Find where the given text appears and provide that cell's center as (X, Y) coordinate. 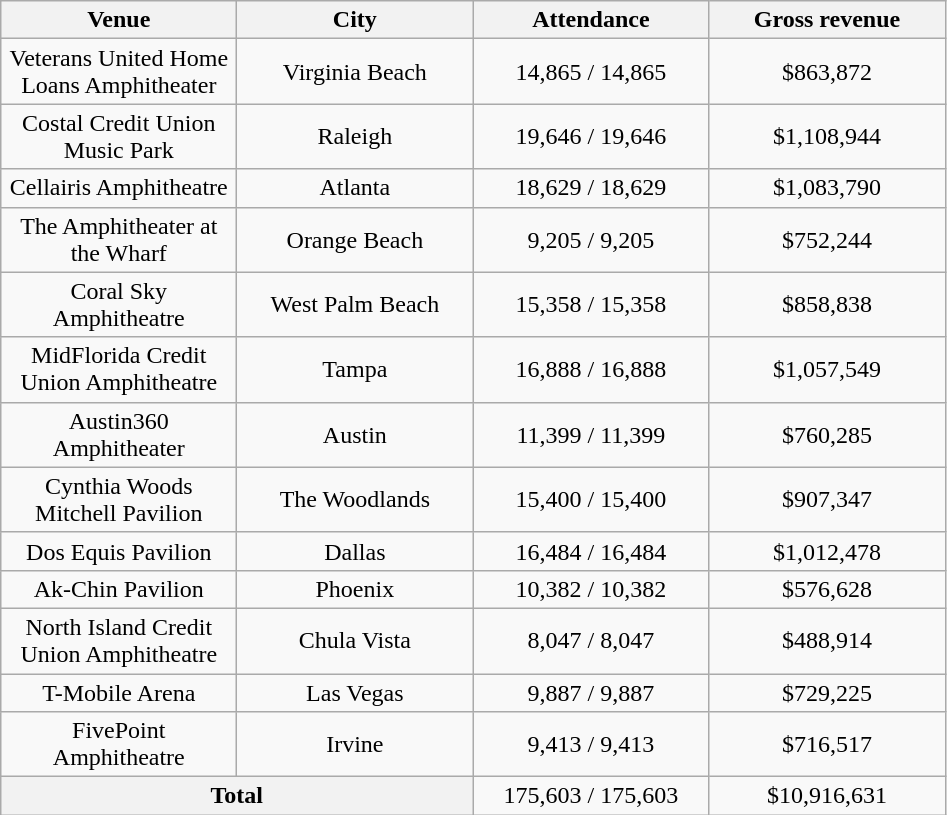
Dos Equis Pavilion (119, 551)
9,205 / 9,205 (591, 240)
Raleigh (355, 136)
19,646 / 19,646 (591, 136)
Cellairis Amphitheatre (119, 188)
Costal Credit Union Music Park (119, 136)
$858,838 (827, 304)
Orange Beach (355, 240)
$1,057,549 (827, 370)
11,399 / 11,399 (591, 434)
15,358 / 15,358 (591, 304)
Veterans United Home Loans Amphitheater (119, 72)
Attendance (591, 20)
Austin (355, 434)
16,484 / 16,484 (591, 551)
Cynthia Woods Mitchell Pavilion (119, 500)
$760,285 (827, 434)
City (355, 20)
Gross revenue (827, 20)
Atlanta (355, 188)
North Island Credit Union Amphitheatre (119, 640)
$576,628 (827, 589)
Dallas (355, 551)
MidFlorida Credit Union Amphitheatre (119, 370)
$907,347 (827, 500)
Total (237, 796)
16,888 / 16,888 (591, 370)
14,865 / 14,865 (591, 72)
Coral Sky Amphitheatre (119, 304)
175,603 / 175,603 (591, 796)
$1,108,944 (827, 136)
$863,872 (827, 72)
West Palm Beach (355, 304)
The Amphitheater at the Wharf (119, 240)
8,047 / 8,047 (591, 640)
Irvine (355, 744)
$752,244 (827, 240)
$488,914 (827, 640)
Virginia Beach (355, 72)
Ak-Chin Pavilion (119, 589)
The Woodlands (355, 500)
$716,517 (827, 744)
Chula Vista (355, 640)
Las Vegas (355, 693)
$10,916,631 (827, 796)
$1,012,478 (827, 551)
9,887 / 9,887 (591, 693)
18,629 / 18,629 (591, 188)
Phoenix (355, 589)
Venue (119, 20)
T-Mobile Arena (119, 693)
10,382 / 10,382 (591, 589)
Tampa (355, 370)
15,400 / 15,400 (591, 500)
$1,083,790 (827, 188)
FivePoint Amphitheatre (119, 744)
9,413 / 9,413 (591, 744)
Austin360 Amphitheater (119, 434)
$729,225 (827, 693)
